Locate the cell with the specified text and output its [X, Y] center coordinate. 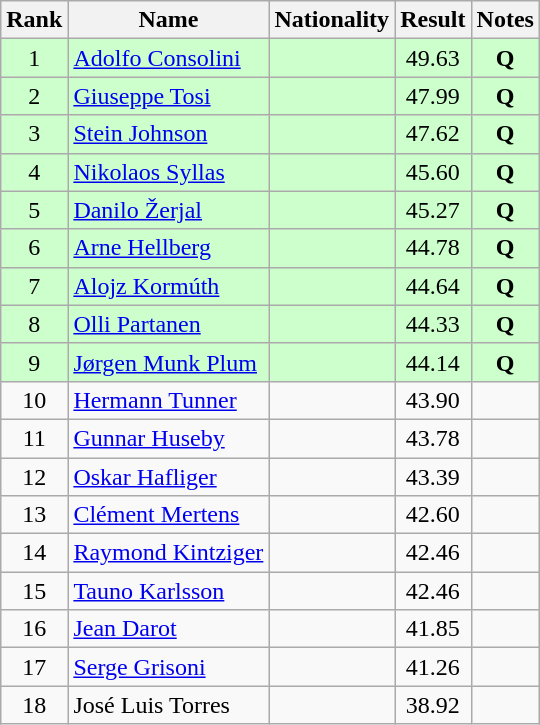
Rank [34, 20]
45.60 [433, 172]
Serge Grisoni [168, 667]
44.14 [433, 362]
7 [34, 286]
47.99 [433, 96]
12 [34, 477]
Danilo Žerjal [168, 210]
49.63 [433, 58]
16 [34, 629]
Oskar Hafliger [168, 477]
Stein Johnson [168, 134]
Raymond Kintziger [168, 553]
4 [34, 172]
15 [34, 591]
José Luis Torres [168, 705]
43.78 [433, 438]
Arne Hellberg [168, 248]
14 [34, 553]
38.92 [433, 705]
45.27 [433, 210]
Tauno Karlsson [168, 591]
42.60 [433, 515]
3 [34, 134]
44.78 [433, 248]
Giuseppe Tosi [168, 96]
6 [34, 248]
Jean Darot [168, 629]
13 [34, 515]
41.26 [433, 667]
Name [168, 20]
Notes [505, 20]
Clément Mertens [168, 515]
44.64 [433, 286]
8 [34, 324]
47.62 [433, 134]
41.85 [433, 629]
17 [34, 667]
2 [34, 96]
10 [34, 400]
44.33 [433, 324]
Nationality [332, 20]
43.90 [433, 400]
Alojz Kormúth [168, 286]
18 [34, 705]
Nikolaos Syllas [168, 172]
Olli Partanen [168, 324]
Jørgen Munk Plum [168, 362]
Gunnar Huseby [168, 438]
43.39 [433, 477]
Result [433, 20]
5 [34, 210]
Hermann Tunner [168, 400]
1 [34, 58]
Adolfo Consolini [168, 58]
9 [34, 362]
11 [34, 438]
